Locate the cell with the specified text and output its [X, Y] center coordinate. 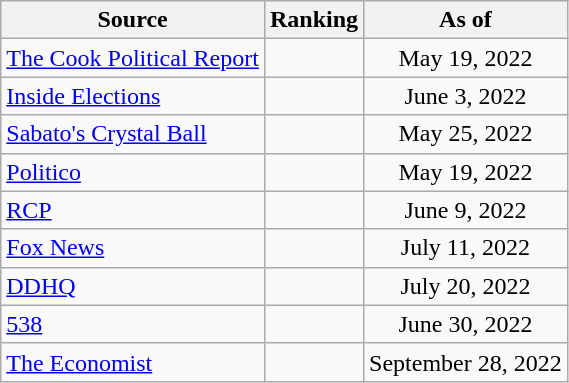
July 20, 2022 [466, 286]
June 3, 2022 [466, 96]
Fox News [133, 248]
Politico [133, 172]
The Economist [133, 362]
The Cook Political Report [133, 58]
July 11, 2022 [466, 248]
As of [466, 20]
Ranking [314, 20]
RCP [133, 210]
538 [133, 324]
DDHQ [133, 286]
September 28, 2022 [466, 362]
Sabato's Crystal Ball [133, 134]
June 9, 2022 [466, 210]
June 30, 2022 [466, 324]
May 25, 2022 [466, 134]
Inside Elections [133, 96]
Source [133, 20]
